Find where the given text appears and provide that cell's center as (X, Y) coordinate. 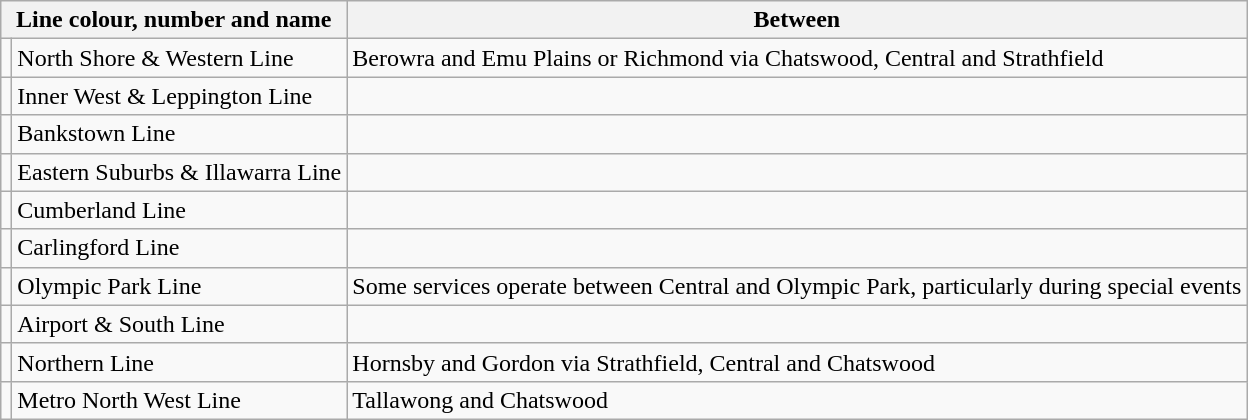
Olympic Park Line (180, 286)
Cumberland Line (180, 210)
Berowra and Emu Plains or Richmond via Chatswood, Central and Strathfield (797, 58)
Hornsby and Gordon via Strathfield, Central and Chatswood (797, 362)
Inner West & Leppington Line (180, 96)
Tallawong and Chatswood (797, 400)
North Shore & Western Line (180, 58)
Metro North West Line (180, 400)
Some services operate between Central and Olympic Park, particularly during special events (797, 286)
Carlingford Line (180, 248)
Northern Line (180, 362)
Line colour, number and name (174, 20)
Between (797, 20)
Eastern Suburbs & Illawarra Line (180, 172)
Bankstown Line (180, 134)
Airport & South Line (180, 324)
